Output the (x, y) coordinate of the center of the cell containing the given text.  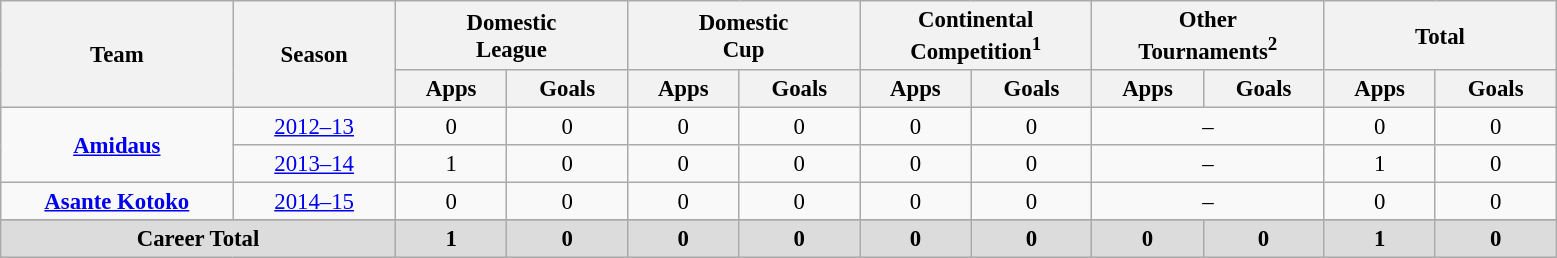
Asante Kotoko (117, 202)
ContinentalCompetition1 (976, 36)
2013–14 (314, 164)
OtherTournaments2 (1208, 36)
Season (314, 54)
Total (1440, 36)
Team (117, 54)
Amidaus (117, 146)
Career Total (198, 239)
2014–15 (314, 202)
DomesticLeague (511, 36)
2012–13 (314, 127)
DomesticCup (744, 36)
